From the cell containing the given text, extract its center point as [X, Y] coordinate. 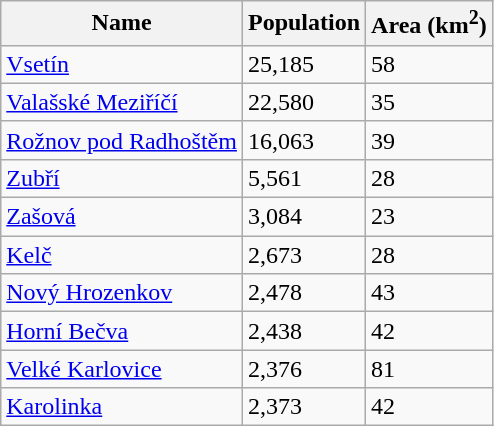
Karolinka [122, 407]
3,084 [304, 217]
16,063 [304, 140]
Name [122, 24]
5,561 [304, 178]
22,580 [304, 102]
58 [430, 64]
Valašské Meziříčí [122, 102]
Zašová [122, 217]
Zubří [122, 178]
35 [430, 102]
Area (km2) [430, 24]
Rožnov pod Radhoštěm [122, 140]
39 [430, 140]
2,438 [304, 331]
2,478 [304, 293]
2,673 [304, 255]
Horní Bečva [122, 331]
23 [430, 217]
Population [304, 24]
Velké Karlovice [122, 369]
Kelč [122, 255]
25,185 [304, 64]
Nový Hrozenkov [122, 293]
Vsetín [122, 64]
81 [430, 369]
2,373 [304, 407]
2,376 [304, 369]
43 [430, 293]
